Capture the cell that displays the provided text and extract its [X, Y] central coordinate. 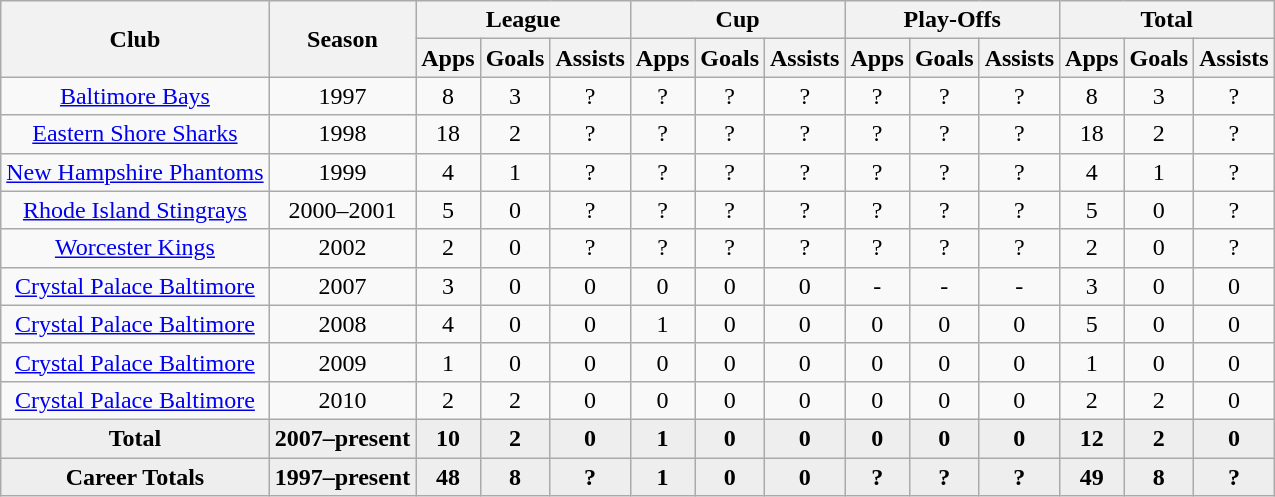
League [524, 20]
12 [1092, 438]
10 [448, 438]
49 [1092, 477]
Club [135, 39]
Season [342, 39]
Rhode Island Stingrays [135, 210]
2008 [342, 324]
2009 [342, 362]
1998 [342, 134]
2010 [342, 400]
1997 [342, 96]
2000–2001 [342, 210]
Worcester Kings [135, 248]
1997–present [342, 477]
48 [448, 477]
Cup [738, 20]
Eastern Shore Sharks [135, 134]
2007–present [342, 438]
Play-Offs [952, 20]
1999 [342, 172]
Baltimore Bays [135, 96]
2002 [342, 248]
2007 [342, 286]
New Hampshire Phantoms [135, 172]
Career Totals [135, 477]
